Extract the [X, Y] coordinate from the center of the cell holding the provided text.  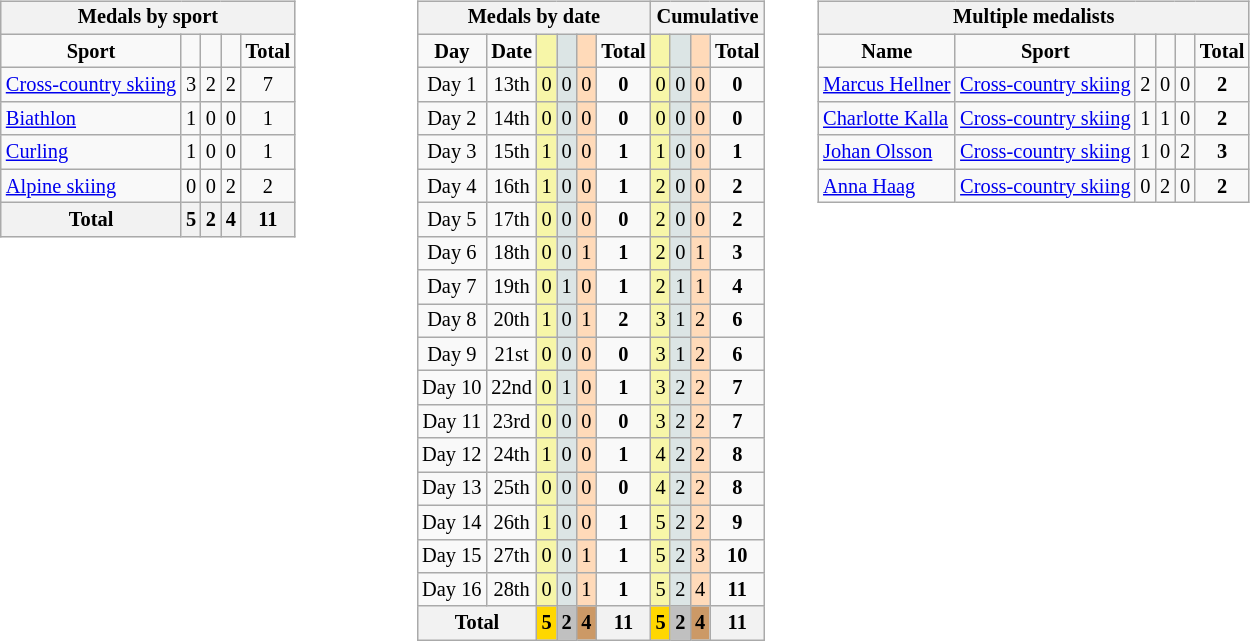
Alpine skiing [91, 186]
Day 8 [452, 321]
13th [511, 85]
9 [737, 522]
Anna Haag [886, 186]
23rd [511, 422]
Day 1 [452, 85]
18th [511, 253]
Day 12 [452, 455]
Day 5 [452, 220]
26th [511, 522]
Medals by date [534, 18]
Day 10 [452, 388]
Day 3 [452, 152]
Curling [91, 152]
Day 16 [452, 590]
16th [511, 186]
Name [886, 51]
10 [737, 556]
Day 11 [452, 422]
28th [511, 590]
20th [511, 321]
Day 4 [452, 186]
Day [452, 51]
Date [511, 51]
19th [511, 287]
17th [511, 220]
Day 9 [452, 354]
22nd [511, 388]
15th [511, 152]
Medals by sport [148, 18]
Multiple medalists [1034, 18]
Biathlon [91, 119]
Cumulative [708, 18]
Day 13 [452, 489]
25th [511, 489]
Day 6 [452, 253]
Day 2 [452, 119]
Day 7 [452, 287]
27th [511, 556]
Day 14 [452, 522]
Johan Olsson [886, 152]
Marcus Hellner [886, 85]
24th [511, 455]
Charlotte Kalla [886, 119]
14th [511, 119]
Day 15 [452, 556]
21st [511, 354]
